Detect which cell encompasses the target text, then output its (x, y) center coordinate. 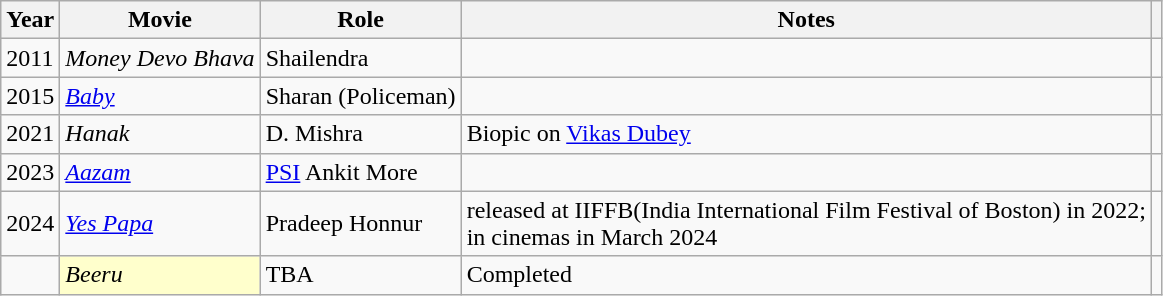
2021 (30, 134)
2015 (30, 96)
Money Devo Bhava (160, 58)
Completed (806, 275)
2024 (30, 224)
Pradeep Honnur (360, 224)
TBA (360, 275)
PSI Ankit More (360, 172)
Hanak (160, 134)
2011 (30, 58)
Biopic on Vikas Dubey (806, 134)
Sharan (Policeman) (360, 96)
D. Mishra (360, 134)
Movie (160, 20)
Aazam (160, 172)
Yes Papa (160, 224)
2023 (30, 172)
Baby (160, 96)
released at IIFFB(India International Film Festival of Boston) in 2022;in cinemas in March 2024 (806, 224)
Beeru (160, 275)
Notes (806, 20)
Year (30, 20)
Role (360, 20)
Shailendra (360, 58)
